Locate the cell with the specified text and output its [X, Y] center coordinate. 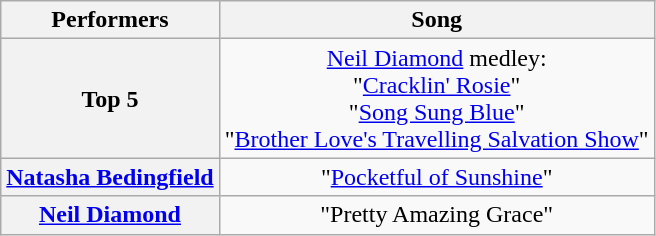
Song [436, 20]
Top 5 [110, 98]
Neil Diamond [110, 215]
Natasha Bedingfield [110, 177]
"Pocketful of Sunshine" [436, 177]
Neil Diamond medley:"Cracklin' Rosie""Song Sung Blue""Brother Love's Travelling Salvation Show" [436, 98]
"Pretty Amazing Grace" [436, 215]
Performers [110, 20]
